Search for the cell housing the specified text and yield its (X, Y) center coordinate. 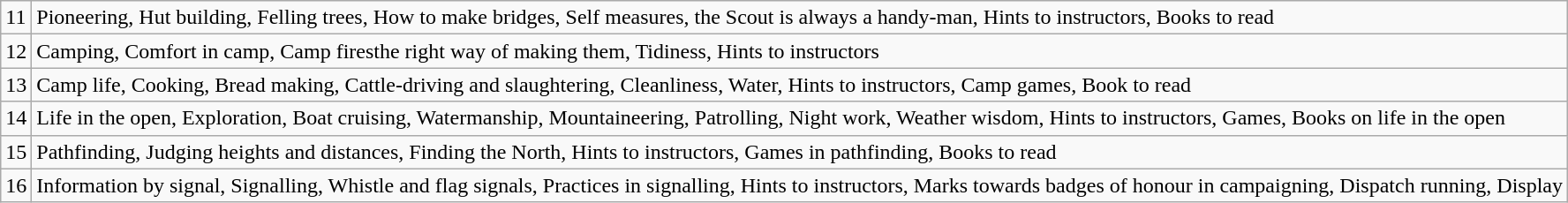
12 (16, 51)
13 (16, 85)
Camping, Comfort in camp, Camp firesthe right way of making them, Tidiness, Hints to instructors (800, 51)
16 (16, 185)
15 (16, 152)
11 (16, 18)
Camp life, Cooking, Bread making, Cattle-driving and slaughtering, Cleanliness, Water, Hints to instructors, Camp games, Book to read (800, 85)
Pathfinding, Judging heights and distances, Finding the North, Hints to instructors, Games in pathfinding, Books to read (800, 152)
Pioneering, Hut building, Felling trees, How to make bridges, Self measures, the Scout is always a handy-man, Hints to instructors, Books to read (800, 18)
14 (16, 118)
